Locate the cell with the specified text and output its (X, Y) center coordinate. 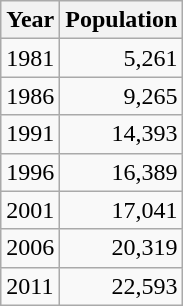
16,389 (122, 172)
2011 (30, 286)
1991 (30, 134)
17,041 (122, 210)
22,593 (122, 286)
14,393 (122, 134)
1981 (30, 58)
5,261 (122, 58)
2006 (30, 248)
1986 (30, 96)
2001 (30, 210)
1996 (30, 172)
Year (30, 20)
9,265 (122, 96)
Population (122, 20)
20,319 (122, 248)
